Locate the cell with the specified text and output its [X, Y] center coordinate. 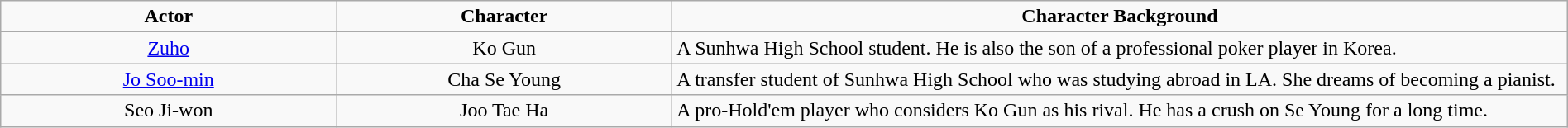
Character Background [1120, 17]
Actor [169, 17]
Character [504, 17]
Zuho [169, 48]
A pro-Hold'em player who considers Ko Gun as his rival. He has a crush on Se Young for a long time. [1120, 111]
Ko Gun [504, 48]
A Sunhwa High School student. He is also the son of a professional poker player in Korea. [1120, 48]
Cha Se Young [504, 79]
Jo Soo-min [169, 79]
A transfer student of Sunhwa High School who was studying abroad in LA. She dreams of becoming a pianist. [1120, 79]
Joo Tae Ha [504, 111]
Seo Ji-won [169, 111]
